Extract the (x, y) coordinate from the center of the cell holding the provided text.  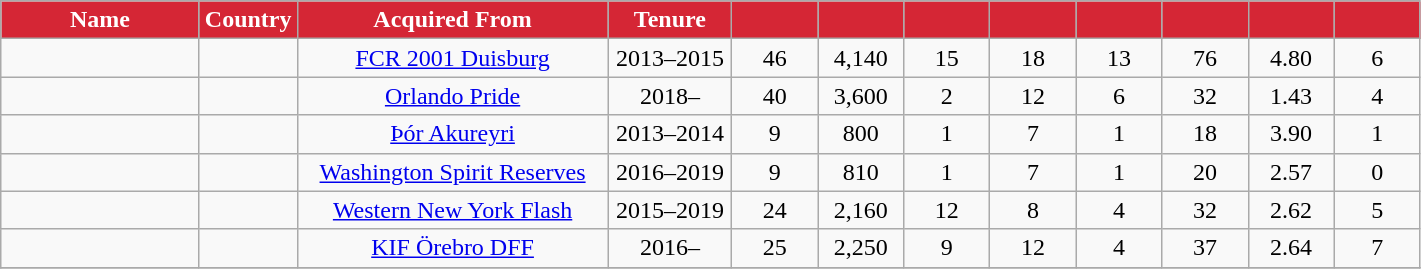
Country (248, 20)
2016–2019 (670, 172)
5 (1377, 210)
3,600 (861, 96)
Name (100, 20)
40 (775, 96)
15 (947, 58)
13 (1119, 58)
KIF Örebro DFF (452, 248)
2,250 (861, 248)
0 (1377, 172)
2013–2014 (670, 134)
4.80 (1291, 58)
8 (1033, 210)
76 (1205, 58)
24 (775, 210)
3.90 (1291, 134)
2013–2015 (670, 58)
2.64 (1291, 248)
2.57 (1291, 172)
2,160 (861, 210)
800 (861, 134)
2 (947, 96)
2015–2019 (670, 210)
2018– (670, 96)
Acquired From (452, 20)
Washington Spirit Reserves (452, 172)
Orlando Pride (452, 96)
2.62 (1291, 210)
4,140 (861, 58)
20 (1205, 172)
FCR 2001 Duisburg (452, 58)
46 (775, 58)
810 (861, 172)
2016– (670, 248)
Western New York Flash (452, 210)
25 (775, 248)
Tenure (670, 20)
Þór Akureyri (452, 134)
1.43 (1291, 96)
37 (1205, 248)
